Return [x, y] of the center of cell containing provided text 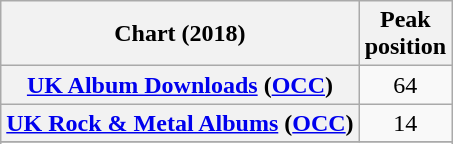
UK Rock & Metal Albums (OCC) [180, 123]
14 [405, 123]
64 [405, 85]
UK Album Downloads (OCC) [180, 85]
Peak position [405, 34]
Chart (2018) [180, 34]
